Provide the [x, y] coordinate of the cell's center where the given text is located.  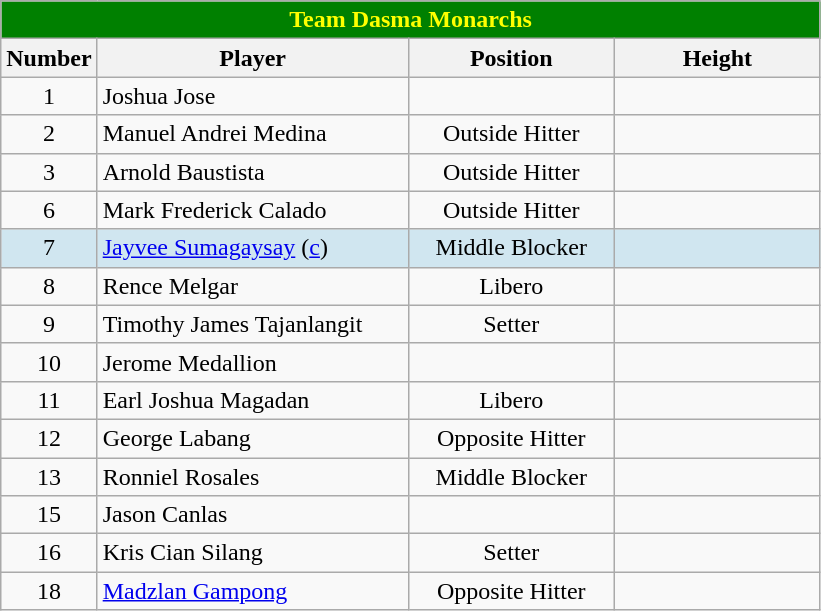
Player [252, 58]
Madzlan Gampong [252, 591]
Ronniel Rosales [252, 477]
13 [49, 477]
Joshua Jose [252, 96]
10 [49, 362]
12 [49, 438]
Team Dasma Monarchs [411, 20]
6 [49, 210]
8 [49, 286]
11 [49, 400]
Kris Cian Silang [252, 553]
18 [49, 591]
Manuel Andrei Medina [252, 134]
7 [49, 248]
Rence Melgar [252, 286]
Earl Joshua Magadan [252, 400]
Arnold Baustista [252, 172]
15 [49, 515]
Position [511, 58]
2 [49, 134]
Jayvee Sumagaysay (c) [252, 248]
3 [49, 172]
George Labang [252, 438]
Height [717, 58]
Mark Frederick Calado [252, 210]
Jason Canlas [252, 515]
16 [49, 553]
Number [49, 58]
Timothy James Tajanlangit [252, 324]
1 [49, 96]
9 [49, 324]
Jerome Medallion [252, 362]
